Identify which cell holds the provided text, then report its [x, y] central coordinate. 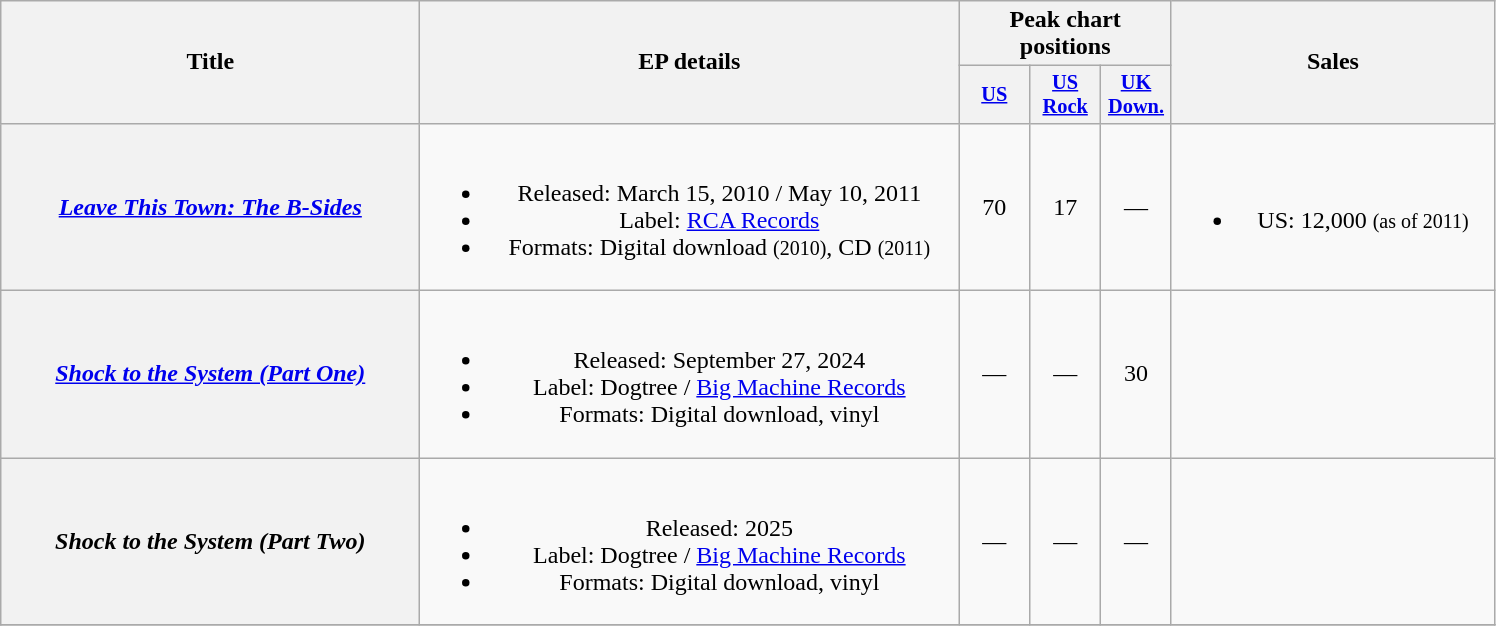
Released: September 27, 2024Label: Dogtree / Big Machine RecordsFormats: Digital download, vinyl [690, 374]
US [994, 95]
US: 12,000 (as of 2011) [1332, 206]
Shock to the System (Part One) [210, 374]
Released: March 15, 2010 / May 10, 2011Label: RCA RecordsFormats: Digital download (2010), CD (2011) [690, 206]
Shock to the System (Part Two) [210, 542]
Title [210, 62]
17 [1066, 206]
Leave This Town: The B-Sides [210, 206]
Peak chart positions [1066, 34]
70 [994, 206]
Sales [1332, 62]
USRock [1066, 95]
Released: 2025Label: Dogtree / Big Machine RecordsFormats: Digital download, vinyl [690, 542]
UKDown. [1136, 95]
30 [1136, 374]
EP details [690, 62]
